For the text-containing cell, return its midpoint in [X, Y] coordinate format. 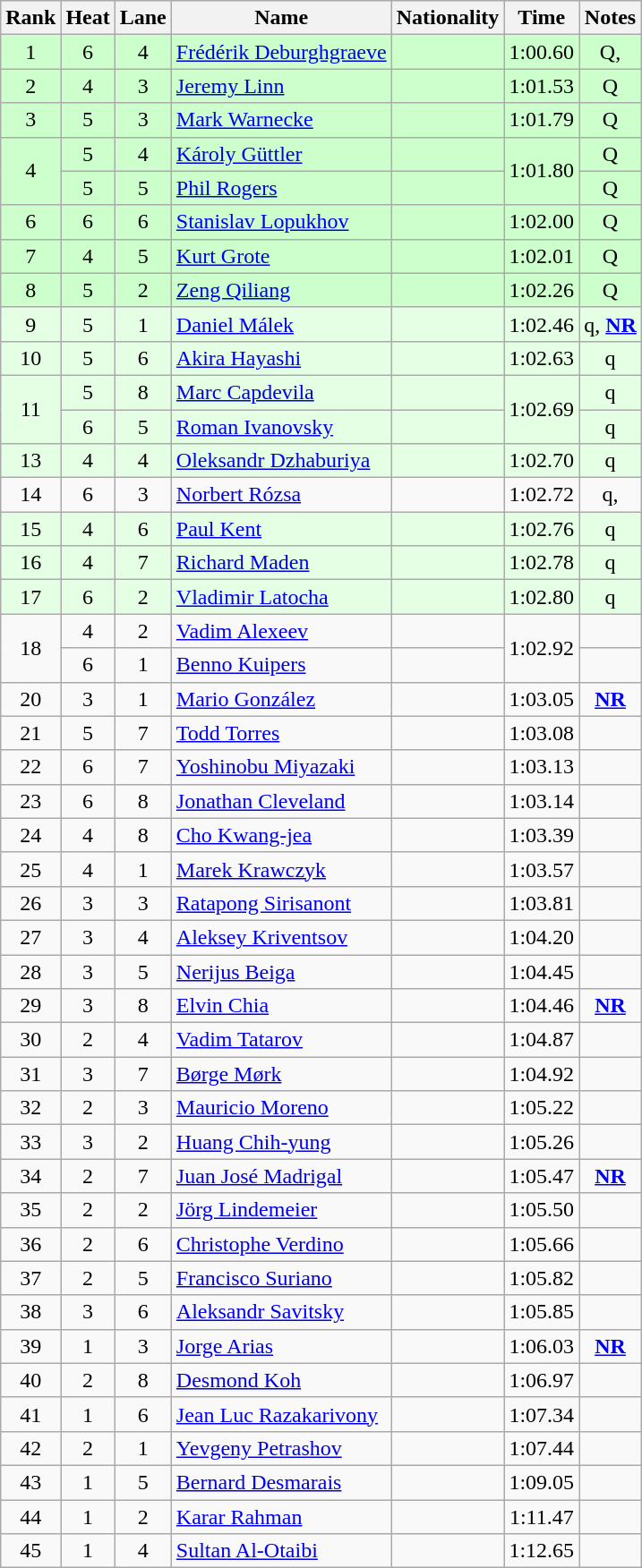
1:07.44 [542, 1448]
Lane [143, 18]
21 [30, 733]
1:02.80 [542, 597]
Yoshinobu Miyazaki [281, 767]
1:09.05 [542, 1482]
1:01.80 [542, 171]
31 [30, 1074]
1:06.97 [542, 1380]
Benno Kuipers [281, 665]
Elvin Chia [281, 1006]
1:03.57 [542, 869]
1:02.69 [542, 409]
Richard Maden [281, 563]
Francisco Suriano [281, 1278]
23 [30, 801]
Yevgeny Petrashov [281, 1448]
1:05.22 [542, 1108]
Roman Ivanovsky [281, 427]
Desmond Koh [281, 1380]
Notes [611, 18]
Ratapong Sirisanont [281, 903]
14 [30, 495]
1:06.03 [542, 1346]
Christophe Verdino [281, 1244]
Heat [88, 18]
Jörg Lindemeier [281, 1210]
1:04.45 [542, 971]
24 [30, 835]
30 [30, 1040]
25 [30, 869]
1:05.66 [542, 1244]
34 [30, 1176]
Jean Luc Razakarivony [281, 1414]
1:03.39 [542, 835]
1:02.26 [542, 290]
1:03.14 [542, 801]
1:02.00 [542, 222]
44 [30, 1517]
33 [30, 1142]
Rank [30, 18]
Akira Hayashi [281, 358]
Karar Rahman [281, 1517]
1:02.92 [542, 648]
Nationality [448, 18]
1:05.82 [542, 1278]
1:07.34 [542, 1414]
43 [30, 1482]
1:04.87 [542, 1040]
1:03.08 [542, 733]
18 [30, 648]
Børge Mørk [281, 1074]
26 [30, 903]
Sultan Al-Otaibi [281, 1551]
Phil Rogers [281, 188]
Norbert Rózsa [281, 495]
Jonathan Cleveland [281, 801]
Daniel Málek [281, 324]
Paul Kent [281, 529]
q, [611, 495]
Huang Chih-yung [281, 1142]
Zeng Qiliang [281, 290]
38 [30, 1312]
1:02.01 [542, 256]
35 [30, 1210]
1:04.46 [542, 1006]
45 [30, 1551]
Mario González [281, 699]
Károly Güttler [281, 154]
1:02.76 [542, 529]
1:12.65 [542, 1551]
15 [30, 529]
Jeremy Linn [281, 86]
16 [30, 563]
40 [30, 1380]
1:00.60 [542, 52]
Aleksey Kriventsov [281, 937]
1:02.78 [542, 563]
Aleksandr Savitsky [281, 1312]
29 [30, 1006]
37 [30, 1278]
Vadim Alexeev [281, 631]
Name [281, 18]
22 [30, 767]
1:02.46 [542, 324]
1:02.63 [542, 358]
1:11.47 [542, 1517]
41 [30, 1414]
Q, [611, 52]
17 [30, 597]
Cho Kwang-jea [281, 835]
1:03.81 [542, 903]
Time [542, 18]
36 [30, 1244]
1:02.72 [542, 495]
1:03.05 [542, 699]
Todd Torres [281, 733]
42 [30, 1448]
13 [30, 461]
Stanislav Lopukhov [281, 222]
1:03.13 [542, 767]
Mark Warnecke [281, 120]
Bernard Desmarais [281, 1482]
Frédérik Deburghgraeve [281, 52]
1:05.47 [542, 1176]
Nerijus Beiga [281, 971]
1:01.53 [542, 86]
20 [30, 699]
Juan José Madrigal [281, 1176]
1:05.85 [542, 1312]
Mauricio Moreno [281, 1108]
1:01.79 [542, 120]
Marek Krawczyk [281, 869]
11 [30, 409]
Marc Capdevila [281, 392]
q, NR [611, 324]
1:05.50 [542, 1210]
1:02.70 [542, 461]
28 [30, 971]
39 [30, 1346]
9 [30, 324]
Oleksandr Dzhaburiya [281, 461]
32 [30, 1108]
10 [30, 358]
1:04.92 [542, 1074]
Jorge Arias [281, 1346]
1:04.20 [542, 937]
Kurt Grote [281, 256]
Vladimir Latocha [281, 597]
1:05.26 [542, 1142]
Vadim Tatarov [281, 1040]
27 [30, 937]
